Search for the cell housing the specified text and yield its (x, y) center coordinate. 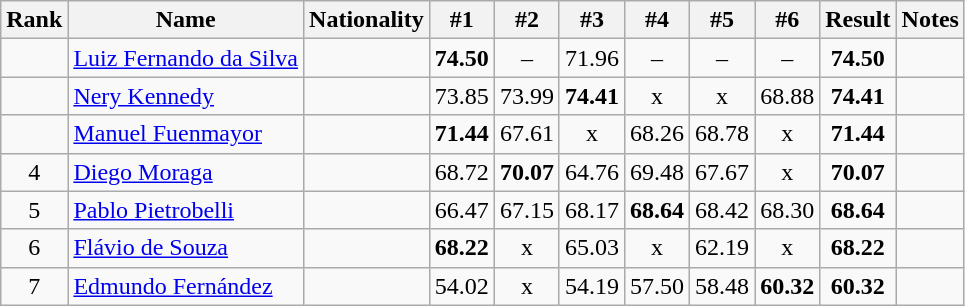
68.26 (656, 134)
68.78 (722, 134)
Diego Moraga (186, 172)
71.96 (592, 58)
Manuel Fuenmayor (186, 134)
Nationality (367, 20)
67.67 (722, 172)
54.02 (462, 286)
Rank (34, 20)
67.61 (526, 134)
68.88 (788, 96)
66.47 (462, 210)
5 (34, 210)
#5 (722, 20)
73.85 (462, 96)
54.19 (592, 286)
68.30 (788, 210)
#1 (462, 20)
64.76 (592, 172)
57.50 (656, 286)
73.99 (526, 96)
68.17 (592, 210)
Nery Kennedy (186, 96)
Edmundo Fernández (186, 286)
#4 (656, 20)
62.19 (722, 248)
68.72 (462, 172)
Result (858, 20)
58.48 (722, 286)
Luiz Fernando da Silva (186, 58)
67.15 (526, 210)
6 (34, 248)
65.03 (592, 248)
#3 (592, 20)
69.48 (656, 172)
Name (186, 20)
Pablo Pietrobelli (186, 210)
68.42 (722, 210)
#2 (526, 20)
7 (34, 286)
#6 (788, 20)
Notes (930, 20)
4 (34, 172)
Flávio de Souza (186, 248)
